Find where the given text appears and provide that cell's center as (x, y) coordinate. 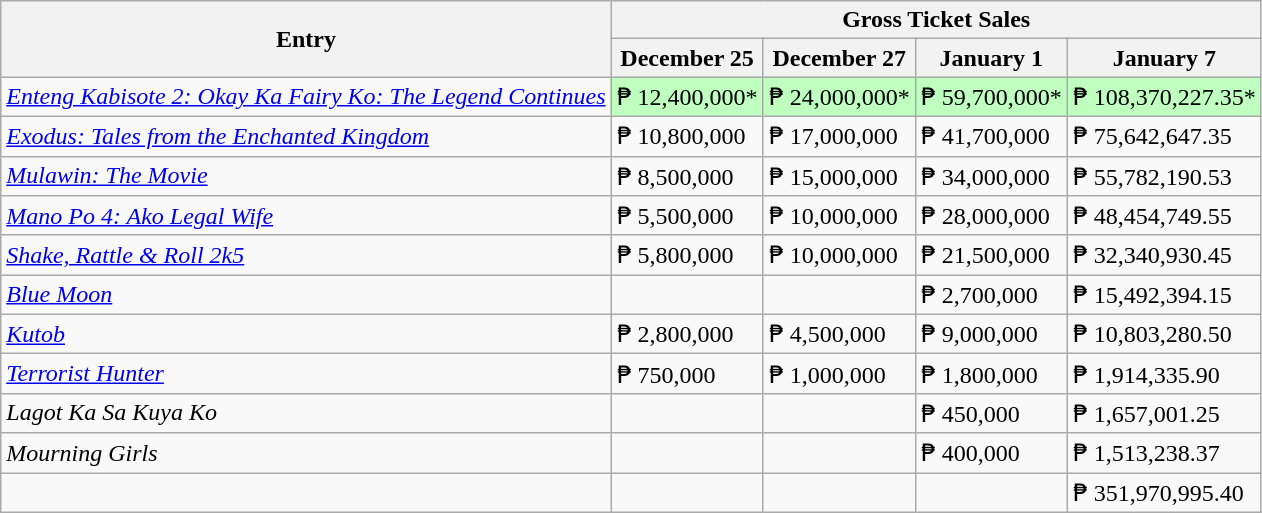
January 7 (1164, 58)
₱ 1,657,001.25 (1164, 413)
₱ 32,340,930.45 (1164, 255)
₱ 12,400,000* (687, 97)
₱ 2,800,000 (687, 334)
Entry (306, 39)
Mano Po 4: Ako Legal Wife (306, 216)
₱ 400,000 (991, 453)
Mourning Girls (306, 453)
Mulawin: The Movie (306, 176)
Enteng Kabisote 2: Okay Ka Fairy Ko: The Legend Continues (306, 97)
Kutob (306, 334)
₱ 10,803,280.50 (1164, 334)
₱ 1,513,238.37 (1164, 453)
Blue Moon (306, 295)
Gross Ticket Sales (936, 20)
₱ 17,000,000 (839, 136)
Shake, Rattle & Roll 2k5 (306, 255)
₱ 28,000,000 (991, 216)
₱ 9,000,000 (991, 334)
₱ 750,000 (687, 374)
₱ 15,000,000 (839, 176)
₱ 24,000,000* (839, 97)
₱ 108,370,227.35* (1164, 97)
₱ 75,642,647.35 (1164, 136)
₱ 8,500,000 (687, 176)
₱ 10,800,000 (687, 136)
₱ 4,500,000 (839, 334)
Exodus: Tales from the Enchanted Kingdom (306, 136)
Terrorist Hunter (306, 374)
₱ 5,500,000 (687, 216)
₱ 59,700,000* (991, 97)
₱ 48,454,749.55 (1164, 216)
₱ 1,914,335.90 (1164, 374)
Lagot Ka Sa Kuya Ko (306, 413)
₱ 450,000 (991, 413)
December 27 (839, 58)
₱ 5,800,000 (687, 255)
₱ 41,700,000 (991, 136)
₱ 351,970,995.40 (1164, 492)
January 1 (991, 58)
₱ 55,782,190.53 (1164, 176)
₱ 34,000,000 (991, 176)
₱ 1,000,000 (839, 374)
₱ 21,500,000 (991, 255)
₱ 15,492,394.15 (1164, 295)
₱ 2,700,000 (991, 295)
December 25 (687, 58)
₱ 1,800,000 (991, 374)
